Identify which cell holds the provided text, then report its (x, y) central coordinate. 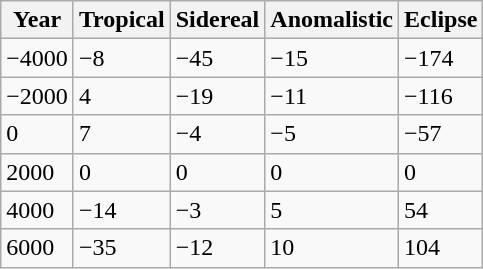
54 (441, 210)
−12 (218, 248)
−5 (332, 134)
−116 (441, 96)
−174 (441, 58)
Anomalistic (332, 20)
5 (332, 210)
Year (38, 20)
Eclipse (441, 20)
Tropical (122, 20)
−15 (332, 58)
2000 (38, 172)
−57 (441, 134)
−2000 (38, 96)
104 (441, 248)
−14 (122, 210)
−45 (218, 58)
7 (122, 134)
10 (332, 248)
4000 (38, 210)
−4 (218, 134)
4 (122, 96)
−4000 (38, 58)
−35 (122, 248)
−3 (218, 210)
−8 (122, 58)
−11 (332, 96)
6000 (38, 248)
Sidereal (218, 20)
−19 (218, 96)
